Pinpoint the cell where the given text exists, returning its [x, y] midpoint coordinate. 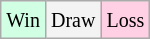
Loss [126, 20]
Draw [72, 20]
Win [24, 20]
